Return the (X, Y) coordinate for the center point of the cell that contains the specified text.  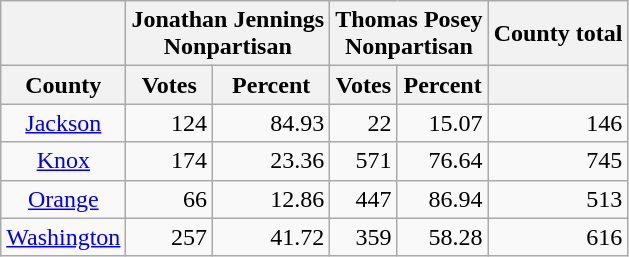
22 (364, 123)
66 (170, 199)
124 (170, 123)
571 (364, 161)
Washington (64, 237)
Jackson (64, 123)
12.86 (272, 199)
Orange (64, 199)
41.72 (272, 237)
174 (170, 161)
257 (170, 237)
Jonathan JenningsNonpartisan (228, 34)
Knox (64, 161)
23.36 (272, 161)
Thomas PoseyNonpartisan (409, 34)
513 (558, 199)
58.28 (442, 237)
86.94 (442, 199)
359 (364, 237)
15.07 (442, 123)
76.64 (442, 161)
447 (364, 199)
745 (558, 161)
County (64, 85)
616 (558, 237)
84.93 (272, 123)
146 (558, 123)
County total (558, 34)
